Provide the [X, Y] coordinate of the cell's center where the given text is located.  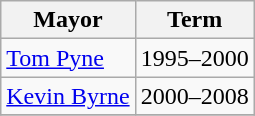
Term [194, 20]
Tom Pyne [68, 58]
Kevin Byrne [68, 96]
Mayor [68, 20]
1995–2000 [194, 58]
2000–2008 [194, 96]
